Determine the (x, y) coordinate at the center of the cell enclosing the given text.  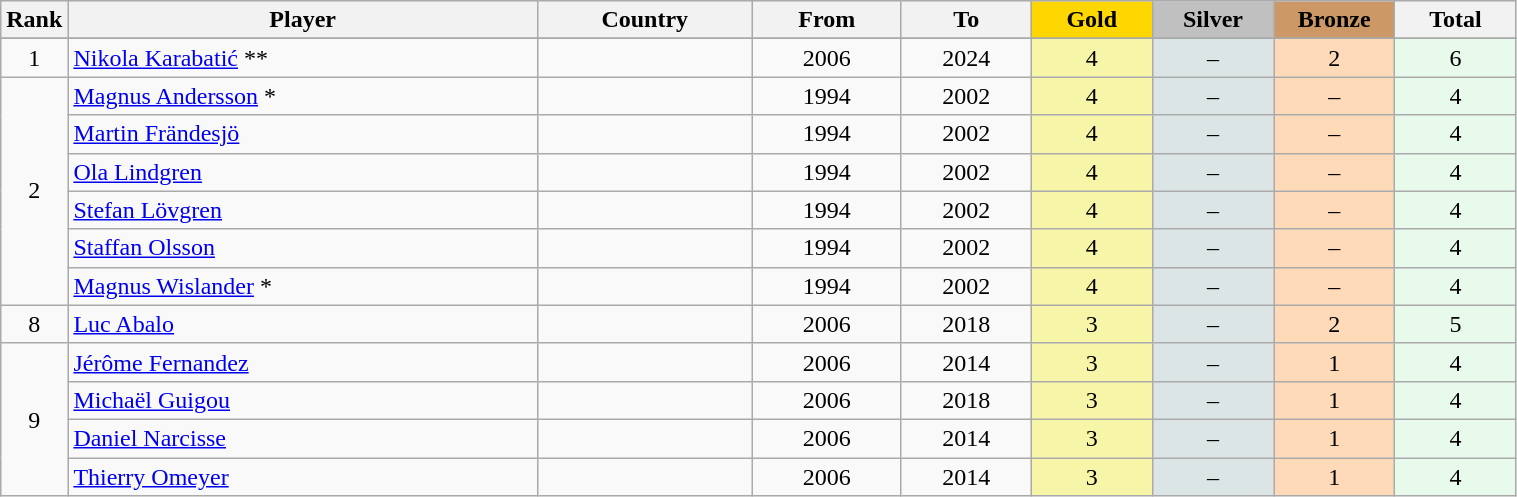
Gold (1092, 20)
Rank (34, 20)
Ola Lindgren (303, 172)
Jérôme Fernandez (303, 362)
Daniel Narcisse (303, 438)
Bronze (1334, 20)
9 (34, 419)
To (966, 20)
Country (644, 20)
8 (34, 324)
Silver (1212, 20)
6 (1456, 58)
Magnus Wislander * (303, 286)
2024 (966, 58)
Total (1456, 20)
Player (303, 20)
From (826, 20)
Thierry Omeyer (303, 477)
5 (1456, 324)
Michaël Guigou (303, 400)
Martin Frändesjö (303, 134)
Nikola Karabatić ** (303, 58)
Stefan Lövgren (303, 210)
Staffan Olsson (303, 248)
Luc Abalo (303, 324)
Magnus Andersson * (303, 96)
